Capture the cell that displays the provided text and extract its (x, y) central coordinate. 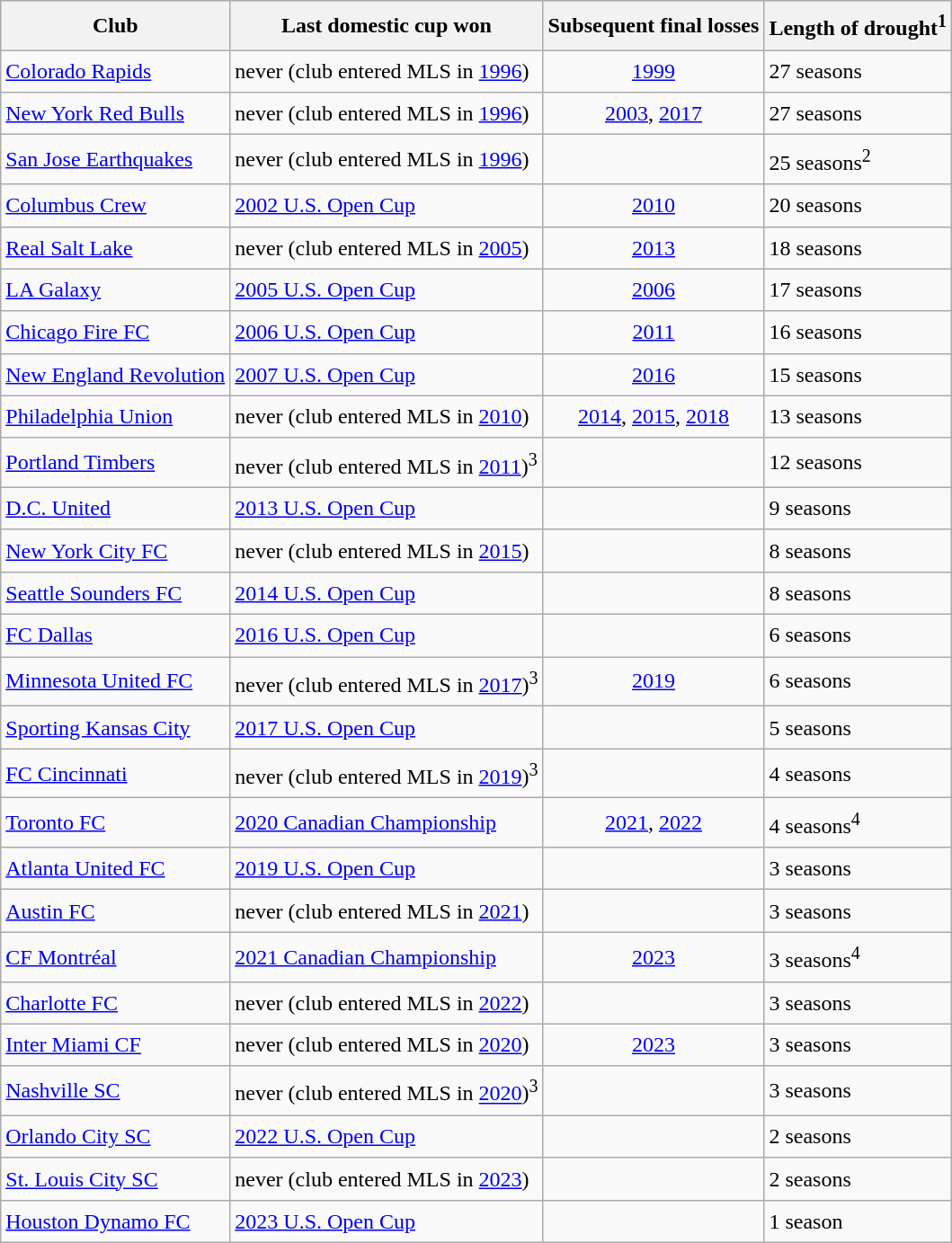
Club (115, 25)
2021, 2022 (654, 823)
Seattle Sounders FC (115, 593)
2021 Canadian Championship (387, 956)
never (club entered MLS in 2010) (387, 417)
2016 U.S. Open Cup (387, 636)
Chicago Fire FC (115, 333)
20 seasons (858, 205)
4 seasons (858, 773)
Last domestic cup won (387, 25)
15 seasons (858, 374)
2013 U.S. Open Cup (387, 509)
17 seasons (858, 289)
Minnesota United FC (115, 681)
never (club entered MLS in 2011)3 (387, 462)
2014, 2015, 2018 (654, 417)
Real Salt Lake (115, 248)
2019 (654, 681)
2013 (654, 248)
4 seasons4 (858, 823)
2022 U.S. Open Cup (387, 1136)
2016 (654, 374)
never (club entered MLS in 2005) (387, 248)
Length of drought1 (858, 25)
New York Red Bulls (115, 113)
2019 U.S. Open Cup (387, 868)
2014 U.S. Open Cup (387, 593)
2010 (654, 205)
2017 U.S. Open Cup (387, 728)
18 seasons (858, 248)
9 seasons (858, 509)
25 seasons2 (858, 160)
New York City FC (115, 550)
Colorado Rapids (115, 72)
FC Dallas (115, 636)
2006 (654, 289)
never (club entered MLS in 2022) (387, 1003)
Charlotte FC (115, 1003)
1999 (654, 72)
2020 Canadian Championship (387, 823)
Austin FC (115, 911)
12 seasons (858, 462)
2003, 2017 (654, 113)
never (club entered MLS in 2019)3 (387, 773)
Orlando City SC (115, 1136)
never (club entered MLS in 2017)3 (387, 681)
2007 U.S. Open Cup (387, 374)
2005 U.S. Open Cup (387, 289)
FC Cincinnati (115, 773)
Subsequent final losses (654, 25)
never (club entered MLS in 2015) (387, 550)
2023 U.S. Open Cup (387, 1221)
2002 U.S. Open Cup (387, 205)
New England Revolution (115, 374)
16 seasons (858, 333)
13 seasons (858, 417)
St. Louis City SC (115, 1179)
never (club entered MLS in 2020)3 (387, 1091)
never (club entered MLS in 2020) (387, 1044)
3 seasons4 (858, 956)
Inter Miami CF (115, 1044)
2011 (654, 333)
CF Montréal (115, 956)
5 seasons (858, 728)
Toronto FC (115, 823)
D.C. United (115, 509)
Nashville SC (115, 1091)
never (club entered MLS in 2023) (387, 1179)
Sporting Kansas City (115, 728)
LA Galaxy (115, 289)
1 season (858, 1221)
Atlanta United FC (115, 868)
Houston Dynamo FC (115, 1221)
Philadelphia Union (115, 417)
Columbus Crew (115, 205)
San Jose Earthquakes (115, 160)
2006 U.S. Open Cup (387, 333)
never (club entered MLS in 2021) (387, 911)
Portland Timbers (115, 462)
